Pinpoint the cell where the given text exists, returning its [x, y] midpoint coordinate. 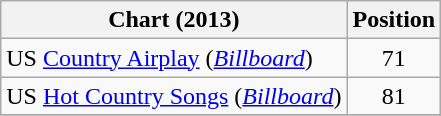
US Country Airplay (Billboard) [174, 58]
Position [394, 20]
Chart (2013) [174, 20]
81 [394, 96]
71 [394, 58]
US Hot Country Songs (Billboard) [174, 96]
